Output the (x, y) coordinate of the center of the cell containing the given text.  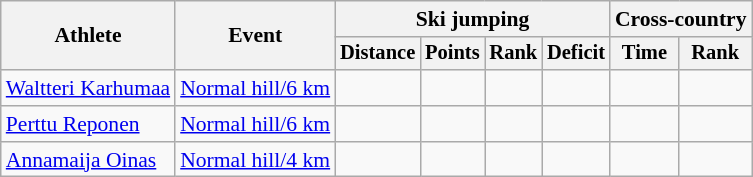
Ski jumping (472, 19)
Distance (378, 54)
Event (255, 36)
Athlete (88, 36)
Perttu Reponen (88, 124)
Waltteri Karhumaa (88, 88)
Time (644, 54)
Points (452, 54)
Deficit (576, 54)
Cross-country (681, 19)
